Locate the cell with the specified text and output its (x, y) center coordinate. 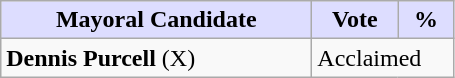
Dennis Purcell (X) (156, 58)
% (426, 20)
Mayoral Candidate (156, 20)
Acclaimed (383, 58)
Vote (355, 20)
